Locate the cell with the specified text and output its [X, Y] center coordinate. 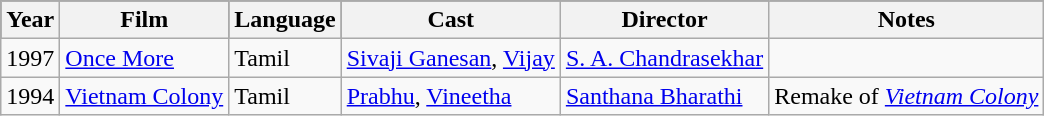
Film [144, 20]
Language [285, 20]
Cast [450, 20]
Year [30, 20]
Sivaji Ganesan, Vijay [450, 58]
Prabhu, Vineetha [450, 96]
Remake of Vietnam Colony [906, 96]
Notes [906, 20]
Once More [144, 58]
Santhana Bharathi [664, 96]
1994 [30, 96]
S. A. Chandrasekhar [664, 58]
Director [664, 20]
1997 [30, 58]
Vietnam Colony [144, 96]
